Scan for the cell matching the given text and deliver its (X, Y) coordinate at center. 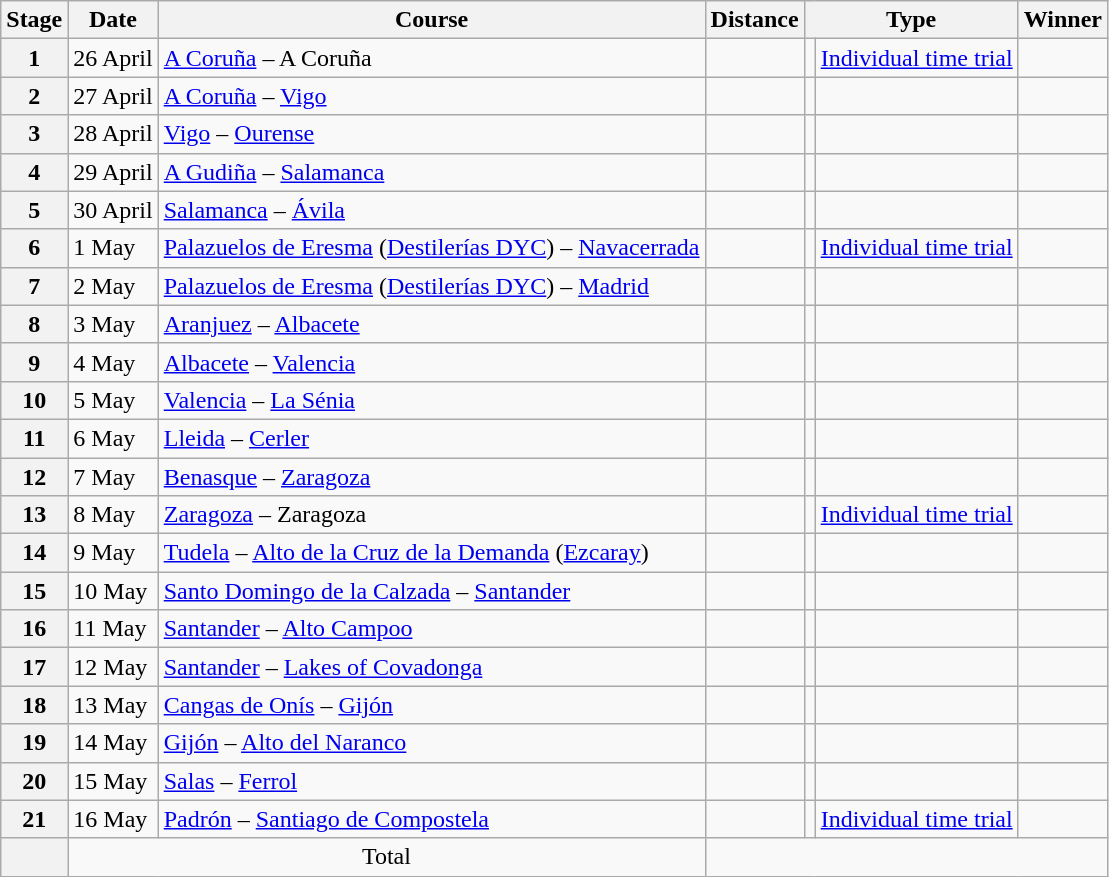
Padrón – Santiago de Compostela (432, 819)
26 April (113, 58)
12 May (113, 667)
1 (34, 58)
5 (34, 210)
16 (34, 629)
14 May (113, 743)
5 May (113, 400)
Lleida – Cerler (432, 438)
Cangas de Onís – Gijón (432, 705)
13 May (113, 705)
Course (432, 20)
Salamanca – Ávila (432, 210)
3 (34, 134)
Benasque – Zaragoza (432, 477)
11 May (113, 629)
2 May (113, 286)
17 (34, 667)
A Coruña – Vigo (432, 96)
Winner (1062, 20)
Tudela – Alto de la Cruz de la Demanda (Ezcaray) (432, 553)
10 May (113, 591)
9 (34, 362)
A Coruña – A Coruña (432, 58)
14 (34, 553)
2 (34, 96)
9 May (113, 553)
20 (34, 781)
Vigo – Ourense (432, 134)
1 May (113, 248)
28 April (113, 134)
27 April (113, 96)
19 (34, 743)
12 (34, 477)
7 May (113, 477)
13 (34, 515)
Santo Domingo de la Calzada – Santander (432, 591)
A Gudiña – Salamanca (432, 172)
Santander – Alto Campoo (432, 629)
Stage (34, 20)
Type (911, 20)
Zaragoza – Zaragoza (432, 515)
Aranjuez – Albacete (432, 324)
Palazuelos de Eresma (Destilerías DYC) – Navacerrada (432, 248)
15 May (113, 781)
29 April (113, 172)
Valencia – La Sénia (432, 400)
Distance (754, 20)
4 May (113, 362)
Total (386, 857)
15 (34, 591)
Salas – Ferrol (432, 781)
Albacete – Valencia (432, 362)
Santander – Lakes of Covadonga (432, 667)
11 (34, 438)
10 (34, 400)
Date (113, 20)
3 May (113, 324)
16 May (113, 819)
8 May (113, 515)
Palazuelos de Eresma (Destilerías DYC) – Madrid (432, 286)
30 April (113, 210)
18 (34, 705)
21 (34, 819)
4 (34, 172)
6 (34, 248)
8 (34, 324)
Gijón – Alto del Naranco (432, 743)
6 May (113, 438)
7 (34, 286)
